Output the [X, Y] coordinate of the center of the cell containing the given text.  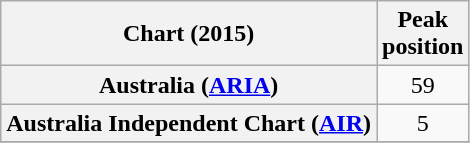
59 [423, 85]
Australia Independent Chart (AIR) [189, 123]
5 [423, 123]
Peakposition [423, 34]
Australia (ARIA) [189, 85]
Chart (2015) [189, 34]
